Extract the [x, y] coordinate from the center of the cell holding the provided text.  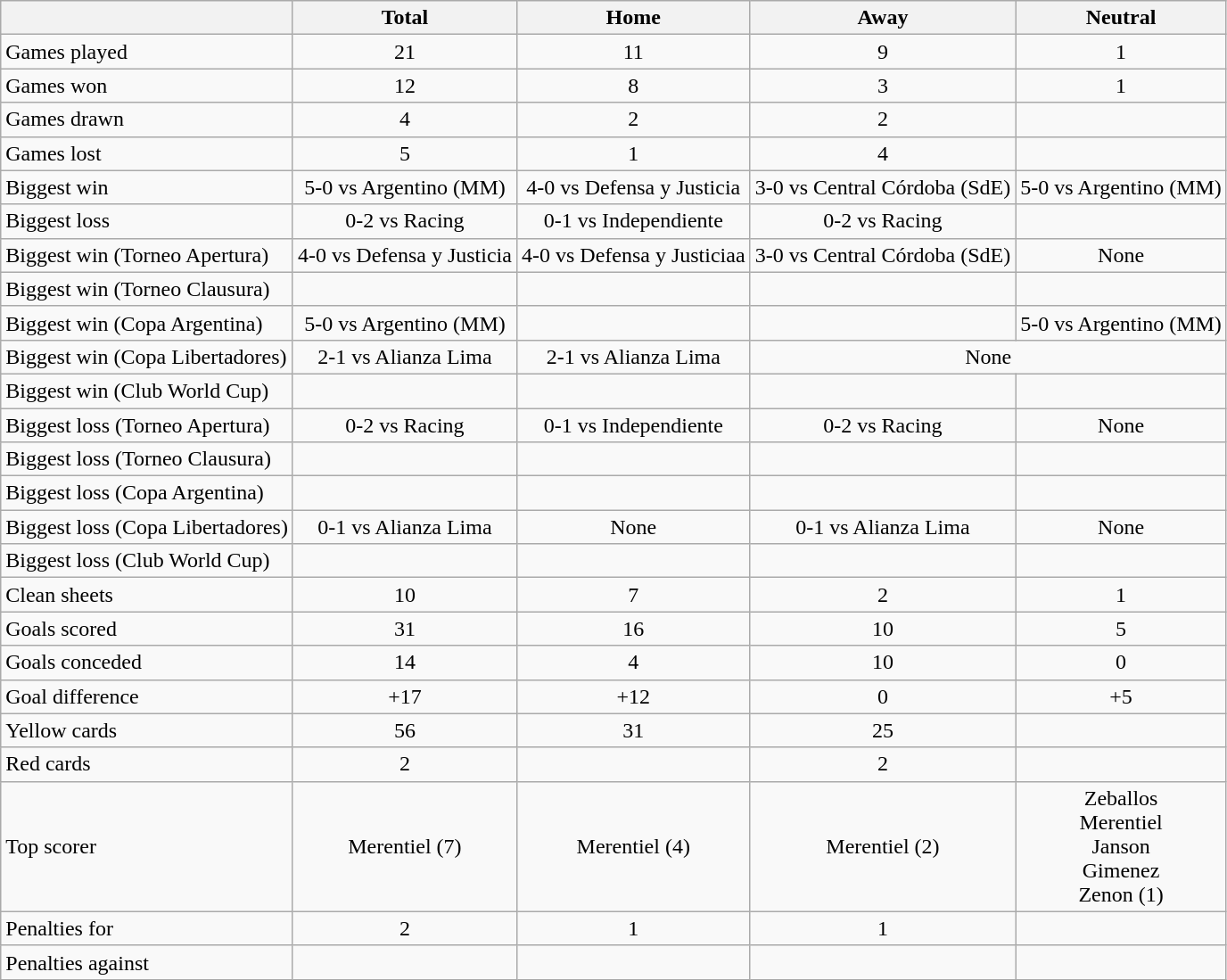
Biggest win [147, 187]
16 [633, 629]
21 [405, 52]
3 [883, 86]
Goals conceded [147, 663]
Total [405, 18]
Yellow cards [147, 730]
Penalties against [147, 962]
Penalties for [147, 928]
Biggest win (Club World Cup) [147, 391]
12 [405, 86]
Neutral [1122, 18]
+12 [633, 696]
Goals scored [147, 629]
14 [405, 663]
ZeballosMerentielJansonGimenezZenon (1) [1122, 846]
7 [633, 595]
Away [883, 18]
4-0 vs Defensa y Justiciaa [633, 255]
Merentiel (2) [883, 846]
25 [883, 730]
Clean sheets [147, 595]
Biggest loss (Club World Cup) [147, 561]
Biggest loss (Copa Libertadores) [147, 527]
Games won [147, 86]
8 [633, 86]
Biggest loss (Torneo Apertura) [147, 425]
56 [405, 730]
Games played [147, 52]
Games lost [147, 153]
Goal difference [147, 696]
Merentiel (4) [633, 846]
Biggest loss (Copa Argentina) [147, 493]
11 [633, 52]
Home [633, 18]
Biggest loss [147, 221]
+17 [405, 696]
Biggest win (Copa Argentina) [147, 323]
Biggest win (Torneo Clausura) [147, 289]
Top scorer [147, 846]
Games drawn [147, 119]
Biggest win (Torneo Apertura) [147, 255]
Red cards [147, 764]
9 [883, 52]
Biggest win (Copa Libertadores) [147, 357]
Biggest loss (Torneo Clausura) [147, 459]
+5 [1122, 696]
Merentiel (7) [405, 846]
